Detect which cell encompasses the target text, then output its (x, y) center coordinate. 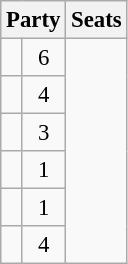
Seats (96, 20)
3 (44, 133)
6 (44, 58)
Party (34, 20)
